Capture the cell that displays the provided text and extract its [X, Y] central coordinate. 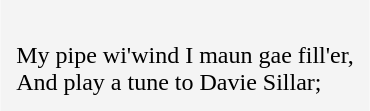
My pipe wi'wind I maun gae fill'er, And play a tune to Davie Sillar; [185, 56]
